Scan for the cell matching the given text and deliver its (X, Y) coordinate at center. 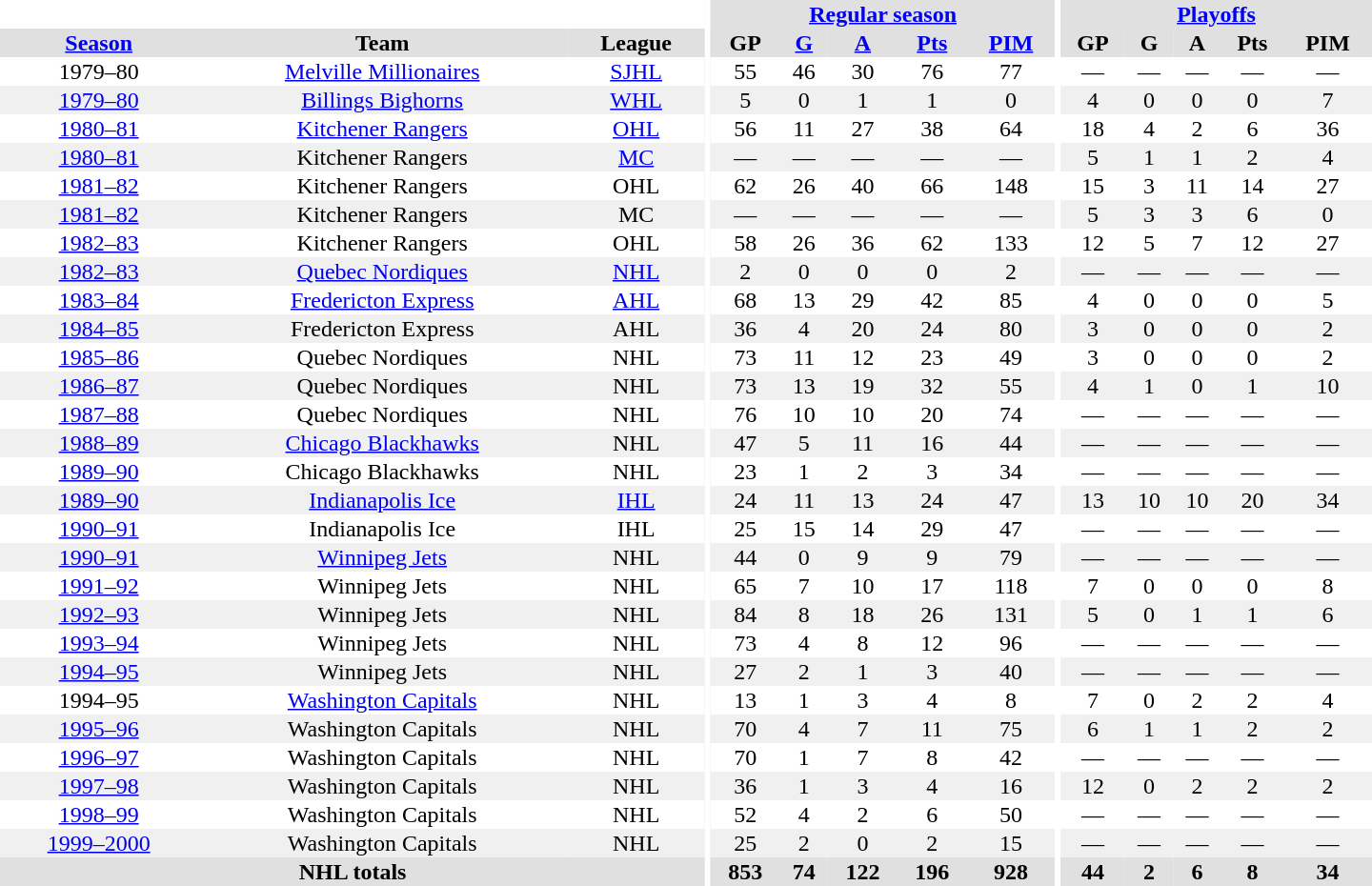
68 (745, 300)
96 (1012, 643)
1991–92 (99, 586)
32 (932, 386)
17 (932, 586)
118 (1012, 586)
1988–89 (99, 443)
79 (1012, 557)
50 (1012, 815)
56 (745, 129)
38 (932, 129)
1983–84 (99, 300)
65 (745, 586)
84 (745, 614)
1986–87 (99, 386)
1992–93 (99, 614)
52 (745, 815)
928 (1012, 872)
1997–98 (99, 786)
1985–86 (99, 357)
1995–96 (99, 729)
League (636, 43)
30 (863, 71)
Playoffs (1216, 14)
148 (1012, 186)
Melville Millionaires (382, 71)
1984–85 (99, 329)
1987–88 (99, 414)
SJHL (636, 71)
Team (382, 43)
58 (745, 243)
1993–94 (99, 643)
75 (1012, 729)
Season (99, 43)
80 (1012, 329)
85 (1012, 300)
Billings Bighorns (382, 100)
1999–2000 (99, 843)
131 (1012, 614)
46 (804, 71)
1996–97 (99, 757)
64 (1012, 129)
Regular season (883, 14)
49 (1012, 357)
WHL (636, 100)
1998–99 (99, 815)
133 (1012, 243)
66 (932, 186)
853 (745, 872)
196 (932, 872)
77 (1012, 71)
NHL totals (353, 872)
122 (863, 872)
19 (863, 386)
